Return [X, Y] of the center of cell containing provided text 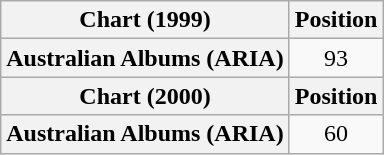
Chart (1999) [145, 20]
60 [336, 134]
Chart (2000) [145, 96]
93 [336, 58]
